For the text-containing cell, return its midpoint in (X, Y) coordinate format. 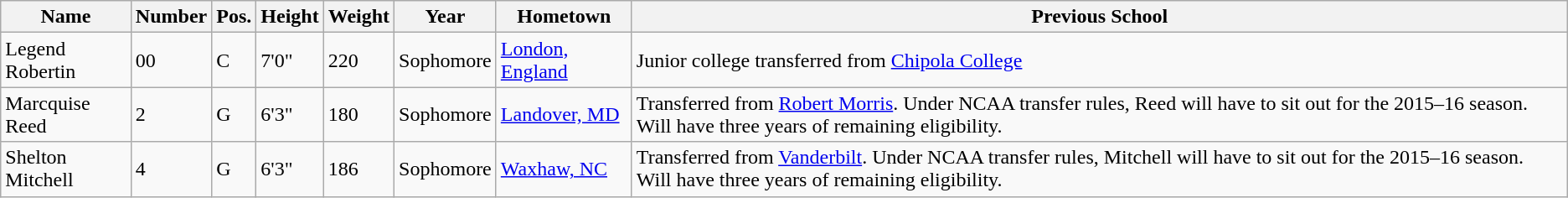
Hometown (564, 17)
C (235, 60)
Waxhaw, NC (564, 169)
220 (358, 60)
186 (358, 169)
Legend Robertin (66, 60)
Height (290, 17)
7'0" (290, 60)
Number (171, 17)
Previous School (1099, 17)
Name (66, 17)
2 (171, 114)
Pos. (235, 17)
London, England (564, 60)
Junior college transferred from Chipola College (1099, 60)
Shelton Mitchell (66, 169)
Landover, MD (564, 114)
Weight (358, 17)
00 (171, 60)
4 (171, 169)
Marcquise Reed (66, 114)
Year (446, 17)
180 (358, 114)
